Provide the [X, Y] coordinate of the cell's center where the given text is located.  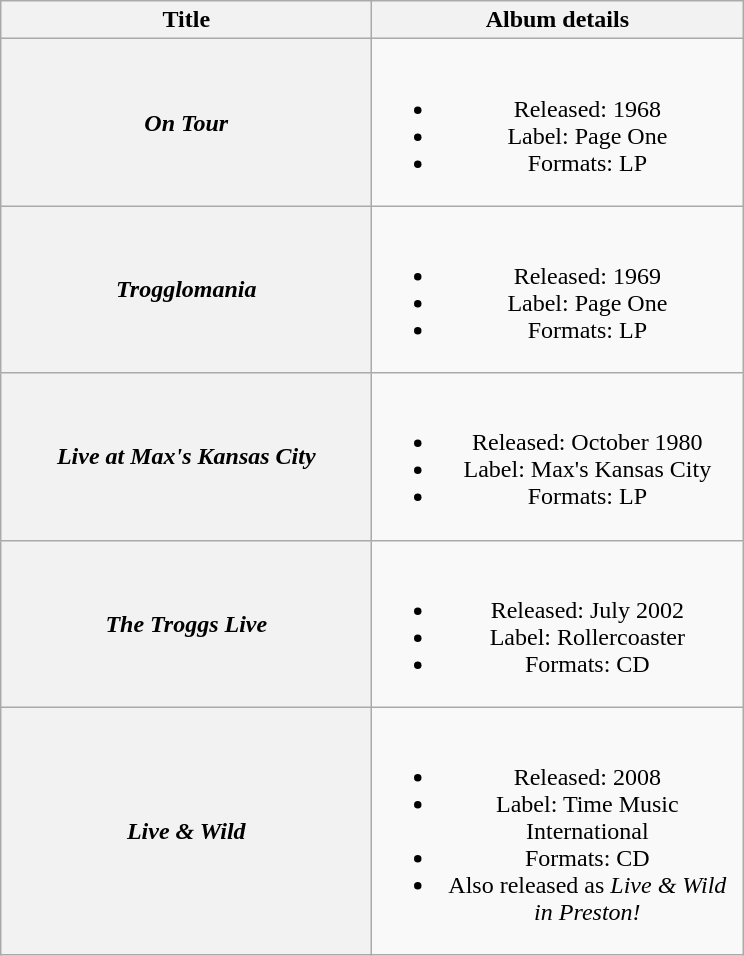
Live at Max's Kansas City [186, 456]
On Tour [186, 122]
Album details [558, 20]
The Troggs Live [186, 624]
Released: July 2002Label: RollercoasterFormats: CD [558, 624]
Trogglomania [186, 290]
Live & Wild [186, 831]
Released: 1969Label: Page OneFormats: LP [558, 290]
Released: 2008Label: Time Music InternationalFormats: CDAlso released as Live & Wild in Preston! [558, 831]
Released: October 1980Label: Max's Kansas CityFormats: LP [558, 456]
Title [186, 20]
Released: 1968Label: Page OneFormats: LP [558, 122]
